Capture the cell that displays the provided text and extract its [X, Y] central coordinate. 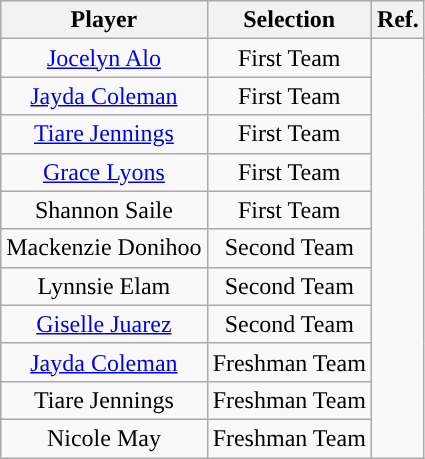
Player [104, 20]
Shannon Saile [104, 210]
Grace Lyons [104, 172]
Ref. [398, 20]
Lynnsie Elam [104, 286]
Selection [289, 20]
Mackenzie Donihoo [104, 248]
Nicole May [104, 438]
Jocelyn Alo [104, 58]
Giselle Juarez [104, 324]
